Determine the [x, y] coordinate at the center of the cell enclosing the given text.  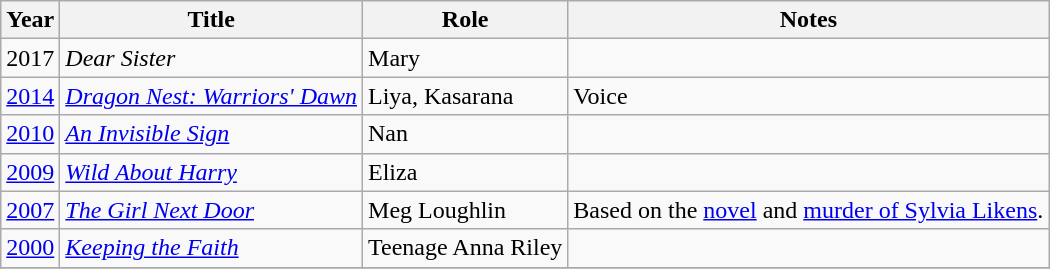
The Girl Next Door [212, 210]
2000 [30, 248]
Voice [808, 96]
An Invisible Sign [212, 134]
Teenage Anna Riley [466, 248]
Liya, Kasarana [466, 96]
2009 [30, 172]
2010 [30, 134]
Year [30, 20]
2014 [30, 96]
Role [466, 20]
Eliza [466, 172]
Mary [466, 58]
2017 [30, 58]
Keeping the Faith [212, 248]
Notes [808, 20]
Dragon Nest: Warriors' Dawn [212, 96]
Based on the novel and murder of Sylvia Likens. [808, 210]
Wild About Harry [212, 172]
Nan [466, 134]
2007 [30, 210]
Dear Sister [212, 58]
Title [212, 20]
Meg Loughlin [466, 210]
